Return the (x, y) coordinate for the center point of the cell that contains the specified text.  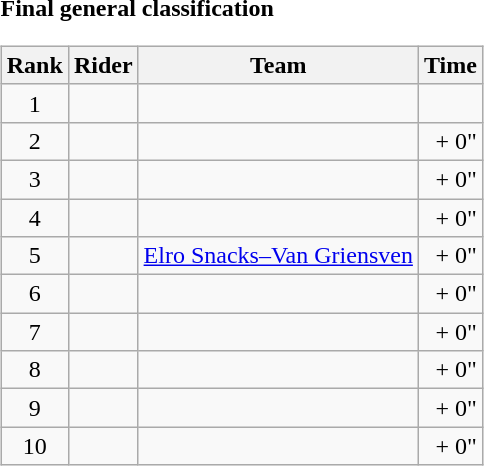
Rider (103, 65)
7 (34, 332)
Rank (34, 65)
6 (34, 294)
1 (34, 103)
8 (34, 370)
10 (34, 446)
9 (34, 408)
4 (34, 217)
2 (34, 141)
3 (34, 179)
5 (34, 256)
Elro Snacks–Van Griensven (278, 256)
Team (278, 65)
Time (450, 65)
